Detect which cell encompasses the target text, then output its [x, y] center coordinate. 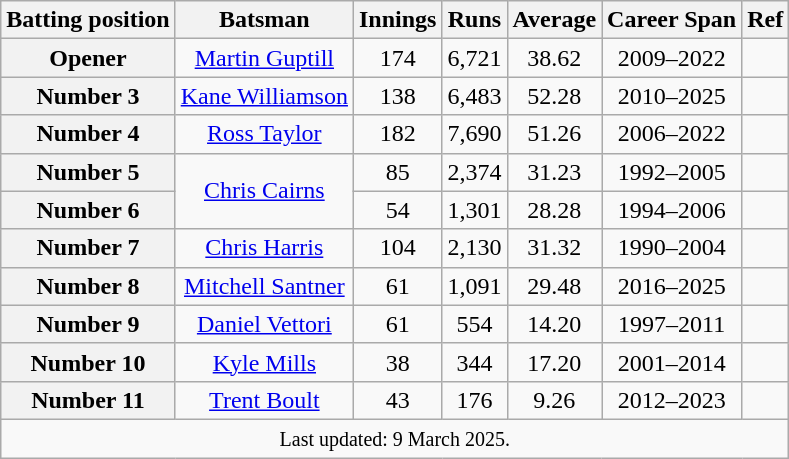
1990–2004 [672, 248]
Runs [474, 20]
Number 6 [88, 210]
Number 3 [88, 96]
174 [397, 58]
Last updated: 9 March 2025. [395, 438]
Number 4 [88, 134]
Innings [397, 20]
2,374 [474, 172]
176 [474, 400]
Mitchell Santner [264, 286]
344 [474, 362]
Number 8 [88, 286]
38 [397, 362]
54 [397, 210]
2016–2025 [672, 286]
Kyle Mills [264, 362]
2009–2022 [672, 58]
Number 11 [88, 400]
9.26 [554, 400]
2012–2023 [672, 400]
2,130 [474, 248]
52.28 [554, 96]
31.23 [554, 172]
Ref [766, 20]
6,721 [474, 58]
17.20 [554, 362]
554 [474, 324]
138 [397, 96]
7,690 [474, 134]
1997–2011 [672, 324]
1,091 [474, 286]
1994–2006 [672, 210]
1,301 [474, 210]
31.32 [554, 248]
38.62 [554, 58]
Career Span [672, 20]
Ross Taylor [264, 134]
Batsman [264, 20]
Number 9 [88, 324]
2006–2022 [672, 134]
2001–2014 [672, 362]
Daniel Vettori [264, 324]
Number 10 [88, 362]
2010–2025 [672, 96]
29.48 [554, 286]
Average [554, 20]
Number 5 [88, 172]
85 [397, 172]
Martin Guptill [264, 58]
1992–2005 [672, 172]
Opener [88, 58]
51.26 [554, 134]
Number 7 [88, 248]
43 [397, 400]
104 [397, 248]
Trent Boult [264, 400]
28.28 [554, 210]
Chris Harris [264, 248]
Kane Williamson [264, 96]
14.20 [554, 324]
6,483 [474, 96]
Chris Cairns [264, 191]
Batting position [88, 20]
182 [397, 134]
